Scan for the cell matching the given text and deliver its (x, y) coordinate at center. 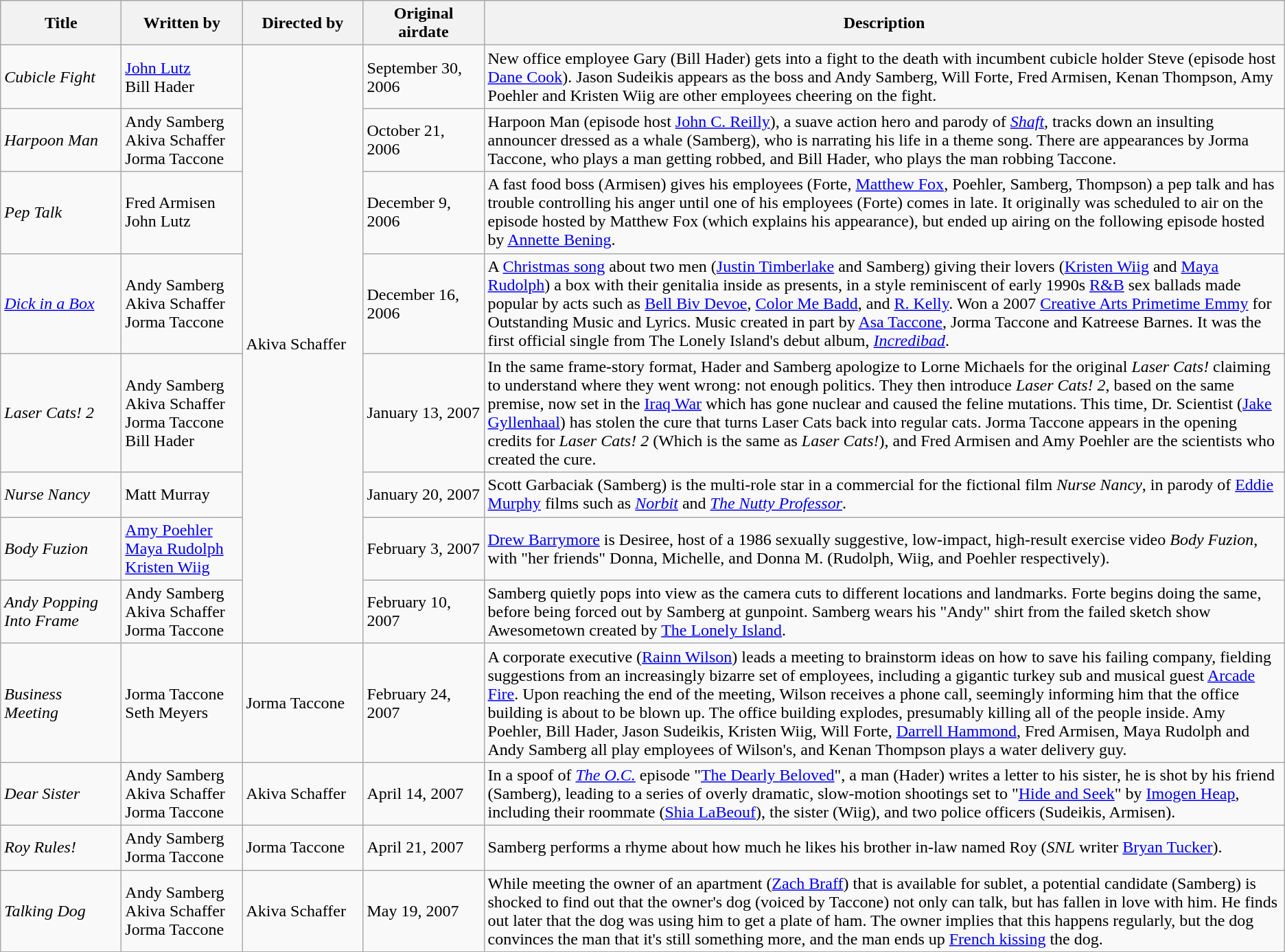
January 20, 2007 (424, 494)
December 9, 2006 (424, 213)
Title (61, 23)
Laser Cats! 2 (61, 413)
Body Fuzion (61, 548)
Pep Talk (61, 213)
Cubicle Fight (61, 77)
Dick in a Box (61, 303)
Original airdate (424, 23)
Samberg performs a rhyme about how much he likes his brother in-law named Roy (SNL writer Bryan Tucker). (884, 847)
Dear Sister (61, 793)
Nurse Nancy (61, 494)
Talking Dog (61, 912)
Written by (182, 23)
Roy Rules! (61, 847)
Amy PoehlerMaya RudolphKristen Wiig (182, 548)
April 14, 2007 (424, 793)
September 30, 2006 (424, 77)
Harpoon Man (61, 140)
February 3, 2007 (424, 548)
May 19, 2007 (424, 912)
Business Meeting (61, 703)
February 10, 2007 (424, 612)
April 21, 2007 (424, 847)
John LutzBill Hader (182, 77)
Andy SambergJorma Taccone (182, 847)
Jorma TacconeSeth Meyers (182, 703)
Andy SambergAkiva SchafferJorma TacconeBill Hader (182, 413)
Fred ArmisenJohn Lutz (182, 213)
Directed by (303, 23)
Description (884, 23)
December 16, 2006 (424, 303)
Andy Popping Into Frame (61, 612)
February 24, 2007 (424, 703)
Matt Murray (182, 494)
January 13, 2007 (424, 413)
October 21, 2006 (424, 140)
